Scan for the cell matching the given text and deliver its (x, y) coordinate at center. 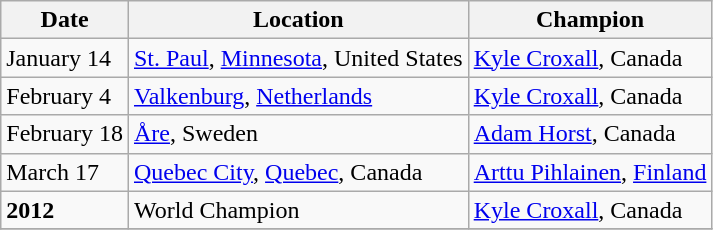
St. Paul, Minnesota, United States (298, 58)
Adam Horst, Canada (590, 134)
January 14 (65, 58)
Quebec City, Quebec, Canada (298, 172)
Champion (590, 20)
World Champion (298, 210)
March 17 (65, 172)
Location (298, 20)
2012 (65, 210)
Date (65, 20)
February 18 (65, 134)
Åre, Sweden (298, 134)
February 4 (65, 96)
Arttu Pihlainen, Finland (590, 172)
Valkenburg, Netherlands (298, 96)
